Return the (X, Y) coordinate for the center point of the cell that contains the specified text.  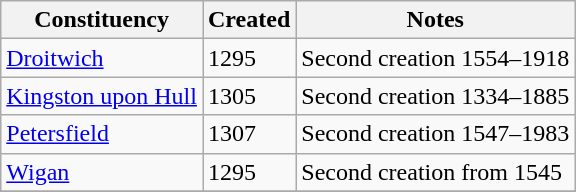
Petersfield (102, 134)
Second creation 1547–1983 (436, 134)
1307 (248, 134)
Created (248, 20)
Second creation 1554–1918 (436, 58)
Notes (436, 20)
Second creation from 1545 (436, 172)
Wigan (102, 172)
1305 (248, 96)
Droitwich (102, 58)
Second creation 1334–1885 (436, 96)
Kingston upon Hull (102, 96)
Constituency (102, 20)
